Scan for the cell matching the given text and deliver its [X, Y] coordinate at center. 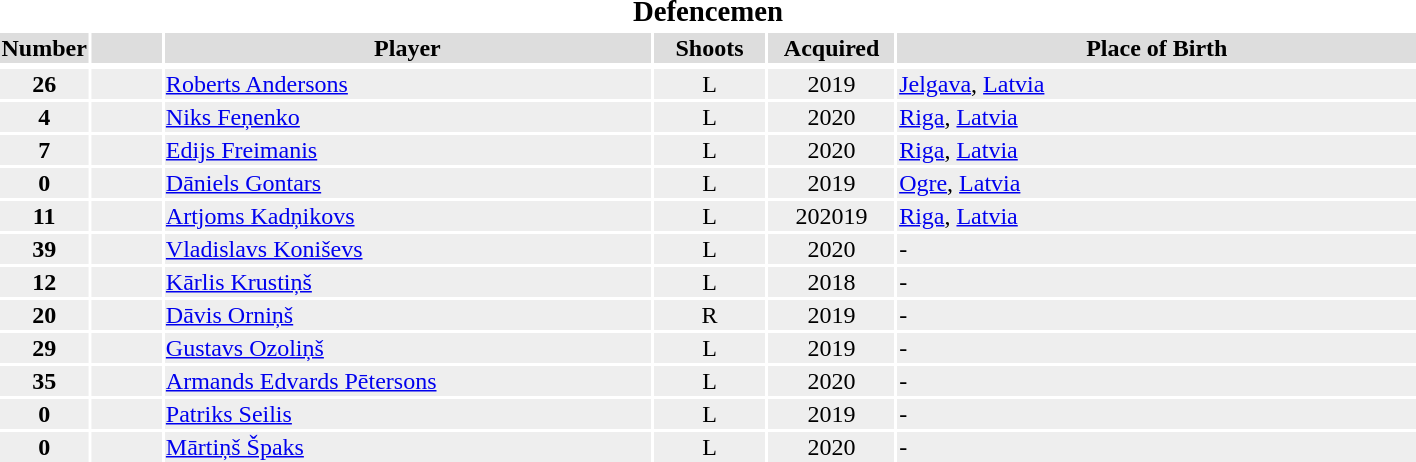
7 [44, 150]
Vladislavs Koniševs [407, 249]
Armands Edvards Pētersons [407, 381]
Roberts Andersons [407, 84]
Niks Feņenko [407, 117]
4 [44, 117]
2018 [832, 282]
29 [44, 348]
11 [44, 216]
Artjoms Kadņikovs [407, 216]
202019 [832, 216]
R [709, 315]
Shoots [709, 48]
Place of Birth [1157, 48]
Mārtiņš Špaks [407, 447]
20 [44, 315]
Ogre, Latvia [1157, 183]
Gustavs Ozoliņš [407, 348]
Kārlis Krustiņš [407, 282]
35 [44, 381]
26 [44, 84]
12 [44, 282]
Dāvis Orniņš [407, 315]
Dāniels Gontars [407, 183]
Number [44, 48]
Patriks Seilis [407, 414]
Player [407, 48]
39 [44, 249]
Edijs Freimanis [407, 150]
Jelgava, Latvia [1157, 84]
Acquired [832, 48]
